Capture the cell that displays the provided text and extract its (x, y) central coordinate. 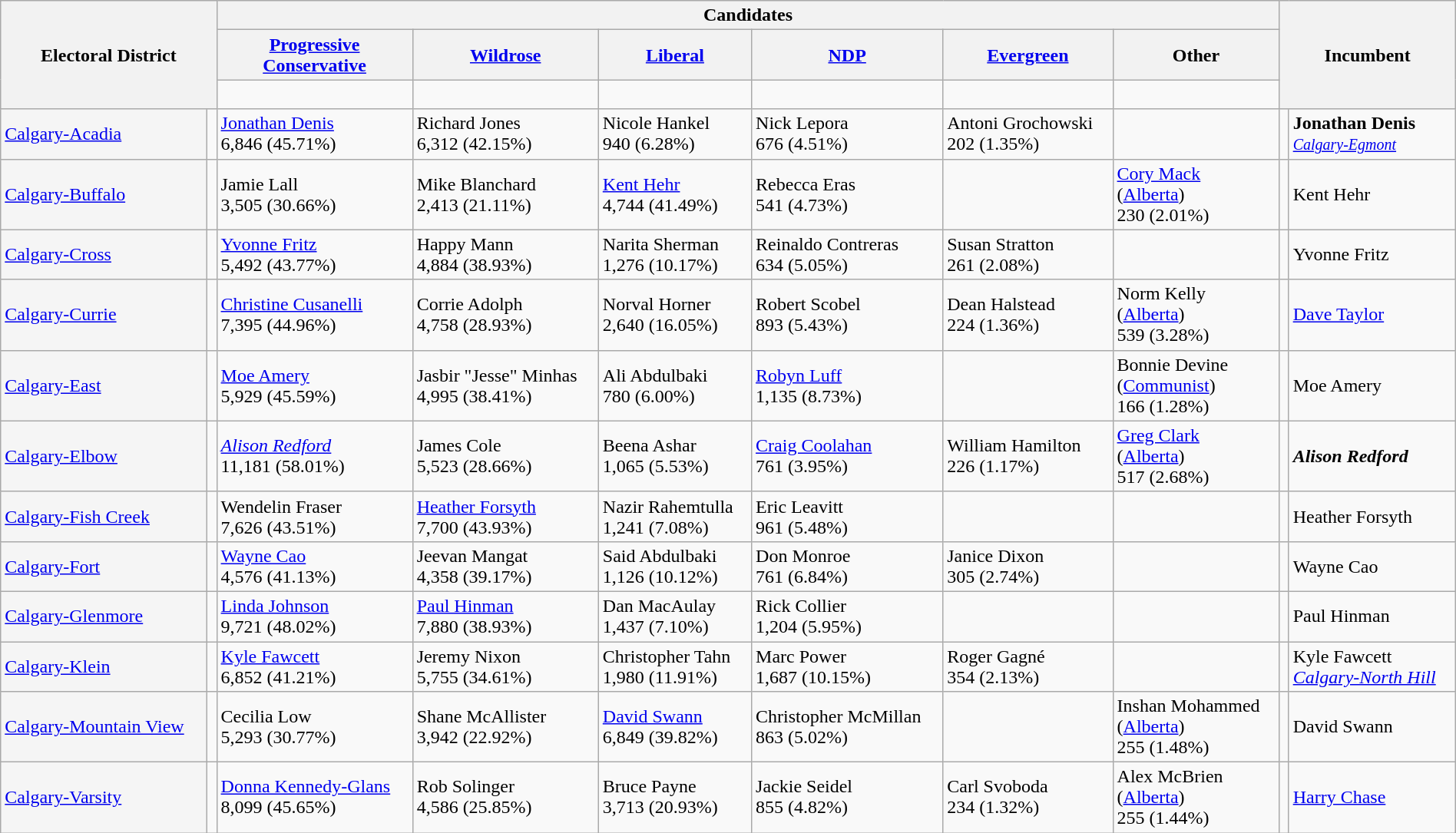
Nick Lepora676 (4.51%) (848, 134)
Jeevan Mangat4,358 (39.17%) (505, 567)
Christopher McMillan863 (5.02%) (848, 727)
Calgary-Fort (104, 567)
Greg Clark(Alberta)517 (2.68%) (1196, 456)
Calgary-Varsity (104, 798)
David Swann (1372, 727)
Evergreen (1027, 55)
ProgressiveConservative (315, 55)
Norm Kelly(Alberta)539 (3.28%) (1196, 315)
Dan MacAulay1,437 (7.10%) (674, 616)
Susan Stratton261 (2.08%) (1027, 255)
Narita Sherman1,276 (10.17%) (674, 255)
Jasbir "Jesse" Minhas4,995 (38.41%) (505, 385)
Norval Horner2,640 (16.05%) (674, 315)
Happy Mann4,884 (38.93%) (505, 255)
Calgary-Buffalo (104, 194)
Calgary-Currie (104, 315)
Calgary-Cross (104, 255)
Calgary-Klein (104, 666)
Ali Abdulbaki780 (6.00%) (674, 385)
Rob Solinger4,586 (25.85%) (505, 798)
NDP (848, 55)
Richard Jones6,312 (42.15%) (505, 134)
Jackie Seidel855 (4.82%) (848, 798)
Shane McAllister3,942 (22.92%) (505, 727)
Donna Kennedy-Glans8,099 (45.65%) (315, 798)
Jamie Lall3,505 (30.66%) (315, 194)
Craig Coolahan761 (3.95%) (848, 456)
Liberal (674, 55)
Nazir Rahemtulla1,241 (7.08%) (674, 516)
Kyle Fawcett6,852 (41.21%) (315, 666)
Cory Mack(Alberta)230 (2.01%) (1196, 194)
Antoni Grochowski202 (1.35%) (1027, 134)
Dave Taylor (1372, 315)
Incumbent (1367, 55)
Beena Ashar1,065 (5.53%) (674, 456)
Dean Halstead224 (1.36%) (1027, 315)
Mike Blanchard2,413 (21.11%) (505, 194)
Calgary-Elbow (104, 456)
Reinaldo Contreras634 (5.05%) (848, 255)
Bonnie Devine(Communist)166 (1.28%) (1196, 385)
Calgary-Fish Creek (104, 516)
Paul Hinman7,880 (38.93%) (505, 616)
Rick Collier1,204 (5.95%) (848, 616)
Moe Amery (1372, 385)
Cecilia Low5,293 (30.77%) (315, 727)
Jonathan DenisCalgary-Egmont (1372, 134)
Calgary-East (104, 385)
Christine Cusanelli7,395 (44.96%) (315, 315)
William Hamilton226 (1.17%) (1027, 456)
Rebecca Eras541 (4.73%) (848, 194)
Wayne Cao (1372, 567)
Electoral District (109, 55)
Calgary-Mountain View (104, 727)
Robert Scobel893 (5.43%) (848, 315)
Carl Svoboda234 (1.32%) (1027, 798)
Robyn Luff1,135 (8.73%) (848, 385)
Wayne Cao4,576 (41.13%) (315, 567)
Candidates (748, 15)
Yvonne Fritz5,492 (43.77%) (315, 255)
Alison Redford (1372, 456)
Christopher Tahn1,980 (11.91%) (674, 666)
Kyle FawcettCalgary-North Hill (1372, 666)
Paul Hinman (1372, 616)
Other (1196, 55)
David Swann6,849 (39.82%) (674, 727)
Marc Power1,687 (10.15%) (848, 666)
Alex McBrien(Alberta)255 (1.44%) (1196, 798)
Moe Amery5,929 (45.59%) (315, 385)
Jeremy Nixon5,755 (34.61%) (505, 666)
Wildrose (505, 55)
Wendelin Fraser7,626 (43.51%) (315, 516)
Roger Gagné354 (2.13%) (1027, 666)
Nicole Hankel940 (6.28%) (674, 134)
Heather Forsyth7,700 (43.93%) (505, 516)
Kent Hehr4,744 (41.49%) (674, 194)
Kent Hehr (1372, 194)
Janice Dixon305 (2.74%) (1027, 567)
Corrie Adolph4,758 (28.93%) (505, 315)
Don Monroe761 (6.84%) (848, 567)
Eric Leavitt961 (5.48%) (848, 516)
Calgary-Glenmore (104, 616)
Calgary-Acadia (104, 134)
Inshan Mohammed(Alberta)255 (1.48%) (1196, 727)
Heather Forsyth (1372, 516)
James Cole5,523 (28.66%) (505, 456)
Harry Chase (1372, 798)
Said Abdulbaki1,126 (10.12%) (674, 567)
Yvonne Fritz (1372, 255)
Alison Redford11,181 (58.01%) (315, 456)
Jonathan Denis6,846 (45.71%) (315, 134)
Linda Johnson9,721 (48.02%) (315, 616)
Bruce Payne3,713 (20.93%) (674, 798)
